Output the (x, y) coordinate of the center of the cell containing the given text.  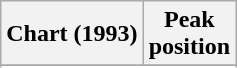
Chart (1993) (72, 34)
Peakposition (189, 34)
